Locate the cell with the specified text and output its (X, Y) center coordinate. 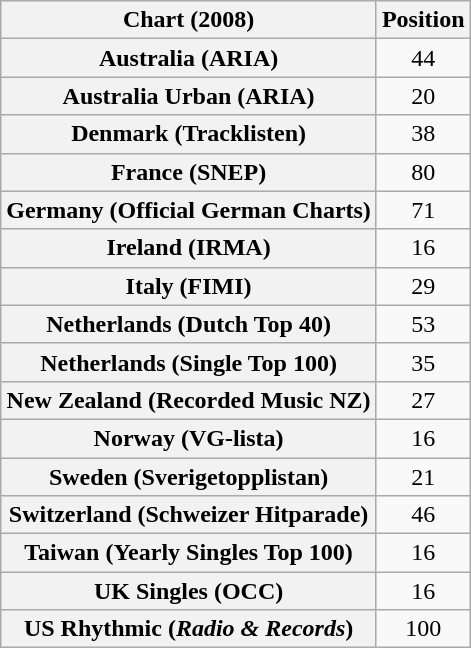
Netherlands (Dutch Top 40) (189, 324)
71 (423, 210)
Position (423, 20)
US Rhythmic (Radio & Records) (189, 629)
Netherlands (Single Top 100) (189, 362)
53 (423, 324)
Australia (ARIA) (189, 58)
38 (423, 134)
80 (423, 172)
Sweden (Sverigetopplistan) (189, 477)
27 (423, 400)
Germany (Official German Charts) (189, 210)
20 (423, 96)
21 (423, 477)
New Zealand (Recorded Music NZ) (189, 400)
29 (423, 286)
France (SNEP) (189, 172)
Ireland (IRMA) (189, 248)
35 (423, 362)
Australia Urban (ARIA) (189, 96)
Norway (VG-lista) (189, 438)
Chart (2008) (189, 20)
UK Singles (OCC) (189, 591)
Denmark (Tracklisten) (189, 134)
44 (423, 58)
100 (423, 629)
Taiwan (Yearly Singles Top 100) (189, 553)
Italy (FIMI) (189, 286)
46 (423, 515)
Switzerland (Schweizer Hitparade) (189, 515)
